Find where the given text appears and provide that cell's center as (x, y) coordinate. 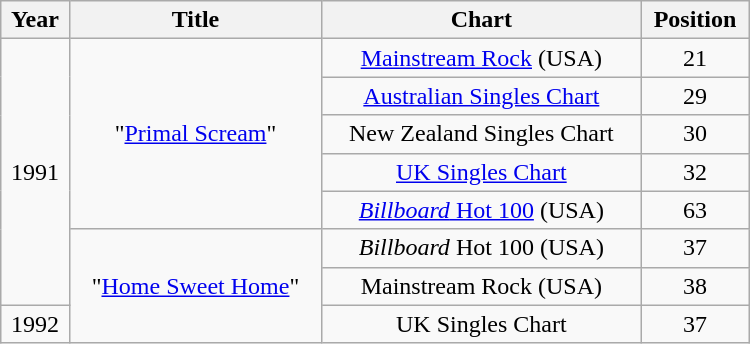
32 (695, 172)
63 (695, 210)
"Home Sweet Home" (196, 286)
Position (695, 20)
30 (695, 134)
29 (695, 96)
Year (35, 20)
Chart (482, 20)
1991 (35, 172)
New Zealand Singles Chart (482, 134)
1992 (35, 324)
Title (196, 20)
38 (695, 286)
"Primal Scream" (196, 134)
21 (695, 58)
Australian Singles Chart (482, 96)
